Capture the cell that displays the provided text and extract its (X, Y) central coordinate. 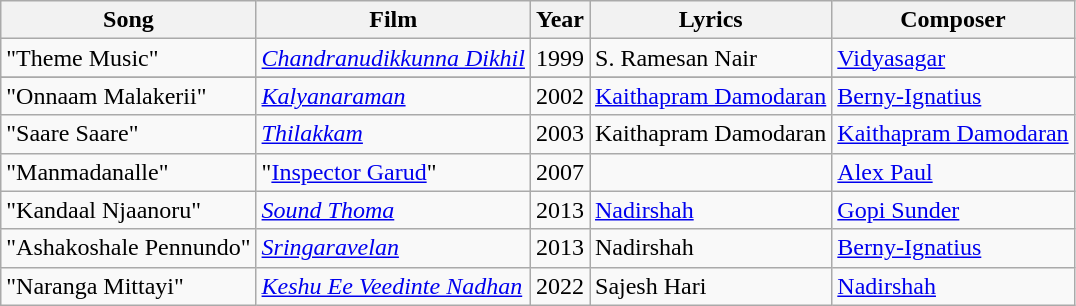
1999 (560, 58)
2022 (560, 286)
Kalyanaraman (393, 96)
Year (560, 20)
"Ashakoshale Pennundo" (128, 248)
"Saare Saare" (128, 134)
Chandranudikkunna Dikhil (393, 58)
Composer (953, 20)
Film (393, 20)
2007 (560, 172)
"Onnaam Malakerii" (128, 96)
Sringaravelan (393, 248)
"Naranga Mittayi" (128, 286)
Thilakkam (393, 134)
Sound Thoma (393, 210)
Keshu Ee Veedinte Nadhan (393, 286)
"Theme Music" (128, 58)
Lyrics (711, 20)
"Kandaal Njaanoru" (128, 210)
"Inspector Garud" (393, 172)
Song (128, 20)
Sajesh Hari (711, 286)
Gopi Sunder (953, 210)
2002 (560, 96)
S. Ramesan Nair (711, 58)
2003 (560, 134)
"Manmadanalle" (128, 172)
Vidyasagar (953, 58)
Alex Paul (953, 172)
